Provide the (x, y) coordinate of the cell's center where the given text is located.  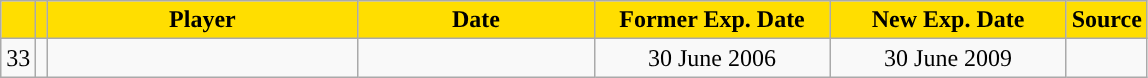
Player (202, 20)
30 June 2006 (712, 58)
Source (1106, 20)
33 (18, 58)
Former Exp. Date (712, 20)
New Exp. Date (948, 20)
30 June 2009 (948, 58)
Date (476, 20)
